For the text-containing cell, return its midpoint in [X, Y] coordinate format. 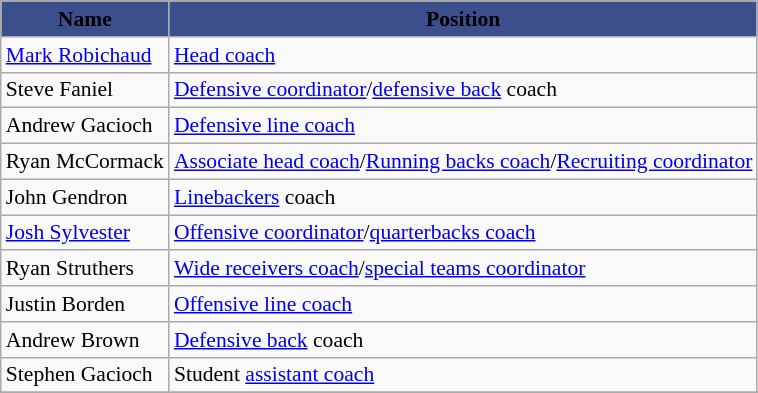
Position [464, 19]
Defensive back coach [464, 340]
Ryan McCormack [85, 162]
Steve Faniel [85, 90]
Wide receivers coach/special teams coordinator [464, 269]
Name [85, 19]
Justin Borden [85, 304]
Offensive line coach [464, 304]
Stephen Gacioch [85, 375]
Andrew Gacioch [85, 126]
Offensive coordinator/quarterbacks coach [464, 233]
Associate head coach/Running backs coach/Recruiting coordinator [464, 162]
Defensive line coach [464, 126]
Mark Robichaud [85, 55]
Ryan Struthers [85, 269]
John Gendron [85, 197]
Defensive coordinator/defensive back coach [464, 90]
Linebackers coach [464, 197]
Student assistant coach [464, 375]
Head coach [464, 55]
Josh Sylvester [85, 233]
Andrew Brown [85, 340]
